Scan for the cell matching the given text and deliver its (X, Y) coordinate at center. 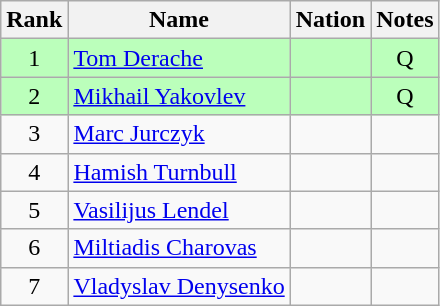
Name (179, 20)
1 (34, 58)
Miltiadis Charovas (179, 248)
Nation (330, 20)
Vasilijus Lendel (179, 210)
Marc Jurczyk (179, 134)
5 (34, 210)
Tom Derache (179, 58)
3 (34, 134)
Mikhail Yakovlev (179, 96)
Notes (405, 20)
2 (34, 96)
Rank (34, 20)
Vladyslav Denysenko (179, 286)
Hamish Turnbull (179, 172)
4 (34, 172)
6 (34, 248)
7 (34, 286)
